Detect which cell encompasses the target text, then output its (X, Y) center coordinate. 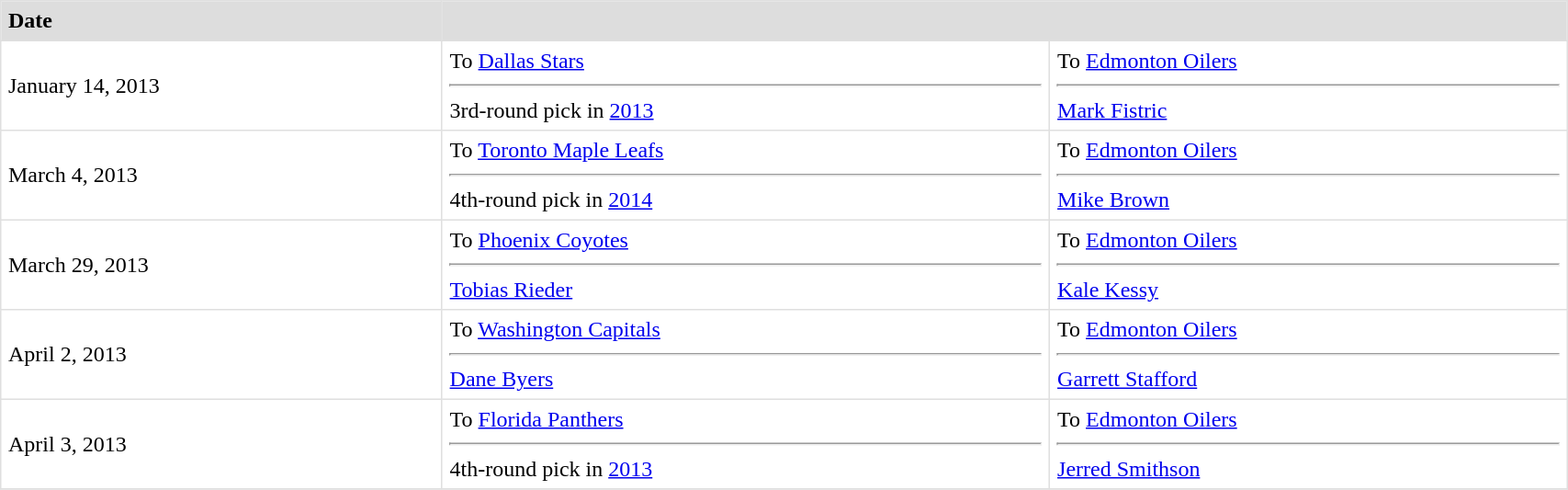
January 14, 2013 (222, 85)
To Edmonton Oilers Mike Brown (1308, 176)
To Toronto Maple Leafs 4th-round pick in 2014 (746, 176)
To Phoenix Coyotes Tobias Rieder (746, 265)
To Washington Capitals Dane Byers (746, 355)
To Dallas Stars 3rd-round pick in 2013 (746, 85)
To Edmonton Oilers Kale Kessy (1308, 265)
March 29, 2013 (222, 265)
To Edmonton Oilers Garrett Stafford (1308, 355)
March 4, 2013 (222, 176)
To Edmonton Oilers Jerred Smithson (1308, 444)
Date (222, 21)
April 3, 2013 (222, 444)
April 2, 2013 (222, 355)
To Edmonton Oilers Mark Fistric (1308, 85)
To Florida Panthers 4th-round pick in 2013 (746, 444)
